Capture the cell that displays the provided text and extract its [x, y] central coordinate. 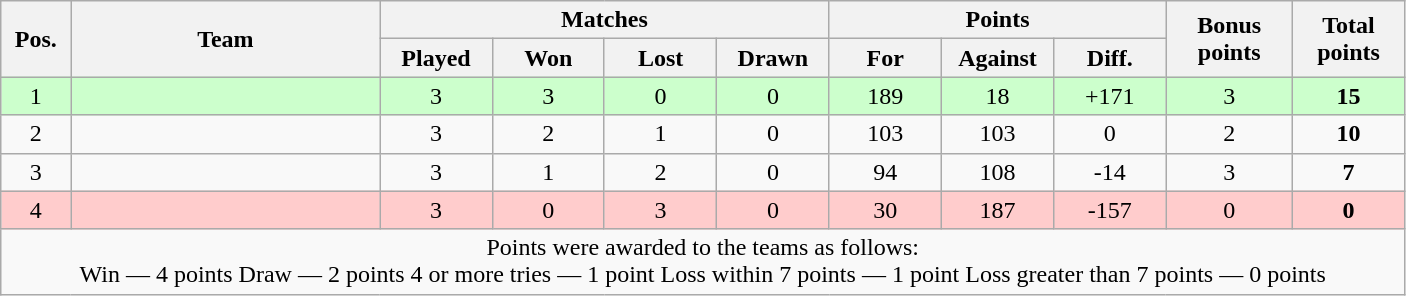
+171 [1110, 96]
Diff. [1110, 58]
Drawn [773, 58]
10 [1348, 134]
94 [885, 172]
Pos. [36, 39]
Totalpoints [1348, 39]
-14 [1110, 172]
189 [885, 96]
Matches [604, 20]
Against [997, 58]
Played [436, 58]
18 [997, 96]
108 [997, 172]
15 [1348, 96]
Bonuspoints [1229, 39]
187 [997, 210]
7 [1348, 172]
-157 [1110, 210]
4 [36, 210]
For [885, 58]
Points [998, 20]
30 [885, 210]
Team [226, 39]
Won [548, 58]
Lost [660, 58]
